Search for the cell housing the specified text and yield its [X, Y] center coordinate. 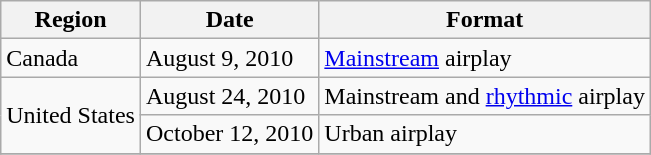
Mainstream airplay [485, 58]
October 12, 2010 [229, 134]
Region [71, 20]
Mainstream and rhythmic airplay [485, 96]
United States [71, 115]
Urban airplay [485, 134]
August 9, 2010 [229, 58]
Canada [71, 58]
August 24, 2010 [229, 96]
Format [485, 20]
Date [229, 20]
